Scan for the cell matching the given text and deliver its (x, y) coordinate at center. 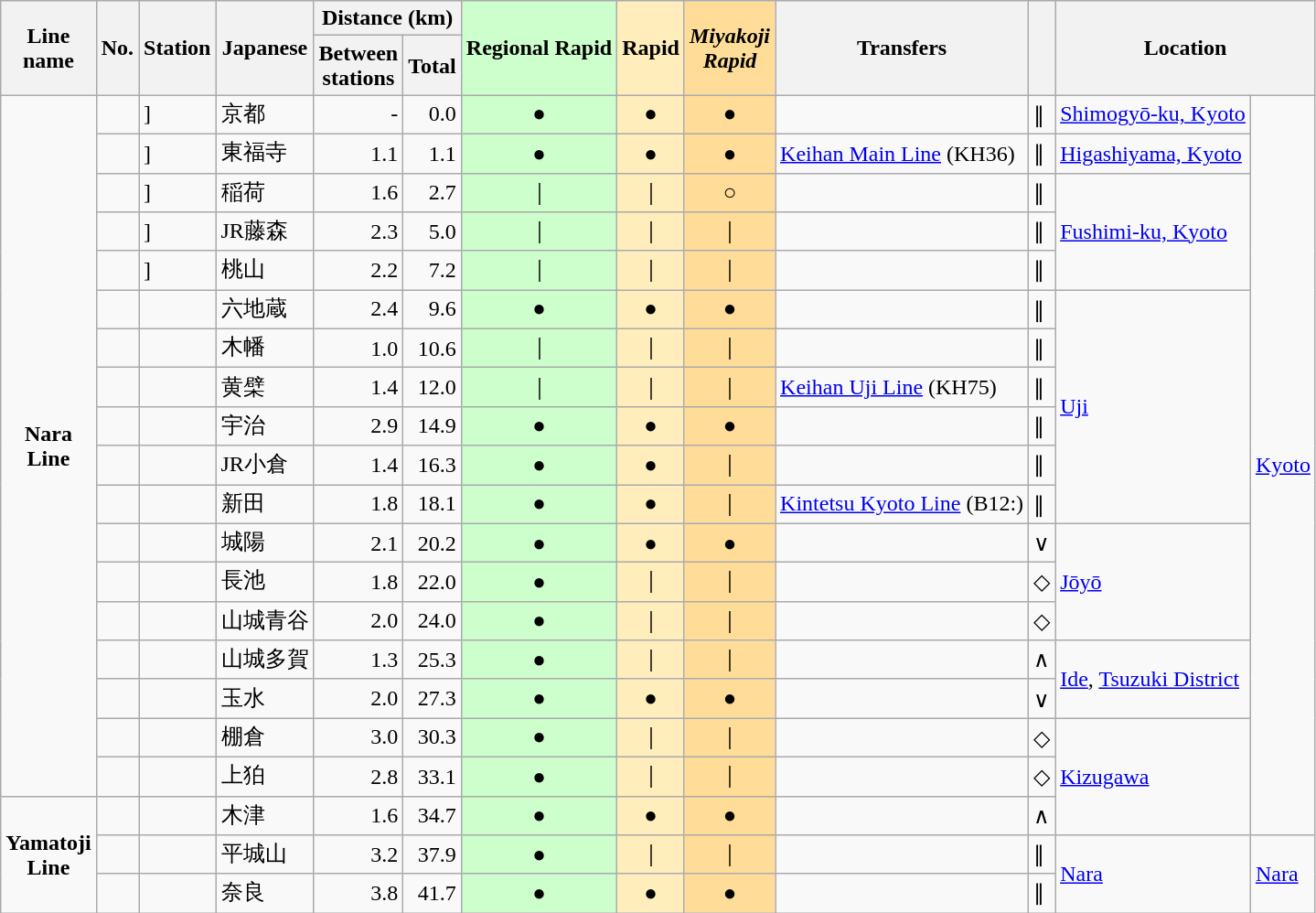
Yamatoji Line (48, 854)
山城多賀 (265, 661)
1.3 (358, 661)
棚倉 (265, 737)
0.0 (433, 115)
黄檗 (265, 388)
2.2 (358, 271)
Station (177, 48)
Kizugawa (1153, 777)
Kintetsu Kyoto Line (B12:) (902, 505)
東福寺 (265, 154)
Rapid (651, 48)
3.2 (358, 854)
長池 (265, 582)
27.3 (433, 699)
2.7 (433, 192)
○ (730, 192)
Regional Rapid (539, 48)
Fushimi-ku, Kyoto (1153, 231)
22.0 (433, 582)
Jōyō (1153, 582)
Shimogyō-ku, Kyoto (1153, 115)
六地蔵 (265, 309)
16.3 (433, 465)
木津 (265, 816)
Kyoto (1282, 465)
Keihan Uji Line (KH75) (902, 388)
桃山 (265, 271)
18.1 (433, 505)
2.4 (358, 309)
Ide, Tsuzuki District (1153, 679)
33.1 (433, 776)
Betweenstations (358, 66)
Line name (48, 48)
山城青谷 (265, 620)
Location (1185, 48)
2.1 (358, 543)
上狛 (265, 776)
稲荷 (265, 192)
新田 (265, 505)
12.0 (433, 388)
Uji (1153, 406)
3.8 (358, 893)
城陽 (265, 543)
10.6 (433, 348)
Keihan Main Line (KH36) (902, 154)
2.9 (358, 426)
京都 (265, 115)
Total (433, 66)
9.6 (433, 309)
Nara Line (48, 446)
37.9 (433, 854)
25.3 (433, 661)
玉水 (265, 699)
No. (117, 48)
7.2 (433, 271)
JR藤森 (265, 232)
Distance (km) (388, 18)
1.0 (358, 348)
2.3 (358, 232)
宇治 (265, 426)
3.0 (358, 737)
41.7 (433, 893)
Higashiyama, Kyoto (1153, 154)
24.0 (433, 620)
34.7 (433, 816)
20.2 (433, 543)
30.3 (433, 737)
Japanese (265, 48)
14.9 (433, 426)
2.8 (358, 776)
- (358, 115)
奈良 (265, 893)
JR小倉 (265, 465)
平城山 (265, 854)
Transfers (902, 48)
木幡 (265, 348)
MiyakojiRapid (730, 48)
5.0 (433, 232)
